Output the [x, y] coordinate of the center of the cell containing the given text.  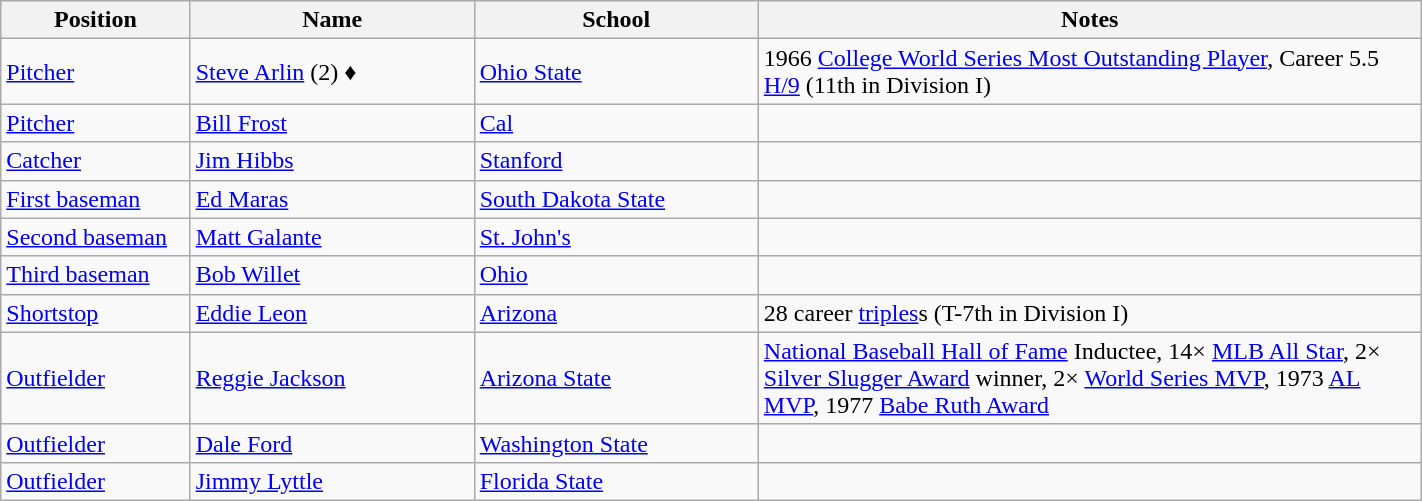
First baseman [96, 199]
Third baseman [96, 275]
Bob Willet [332, 275]
Name [332, 20]
School [616, 20]
Arizona [616, 313]
Stanford [616, 161]
Jim Hibbs [332, 161]
Cal [616, 123]
Shortstop [96, 313]
Notes [1090, 20]
Arizona State [616, 378]
28 career tripless (T-7th in Division I) [1090, 313]
National Baseball Hall of Fame Inductee, 14× MLB All Star, 2× Silver Slugger Award winner, 2× World Series MVP, 1973 AL MVP, 1977 Babe Ruth Award [1090, 378]
Second baseman [96, 237]
Reggie Jackson [332, 378]
St. John's [616, 237]
Washington State [616, 443]
Jimmy Lyttle [332, 481]
South Dakota State [616, 199]
Catcher [96, 161]
Ohio State [616, 72]
Steve Arlin (2) ♦ [332, 72]
Ed Maras [332, 199]
Florida State [616, 481]
Position [96, 20]
Dale Ford [332, 443]
Matt Galante [332, 237]
Eddie Leon [332, 313]
1966 College World Series Most Outstanding Player, Career 5.5 H/9 (11th in Division I) [1090, 72]
Bill Frost [332, 123]
Ohio [616, 275]
